Detect which cell encompasses the target text, then output its [x, y] center coordinate. 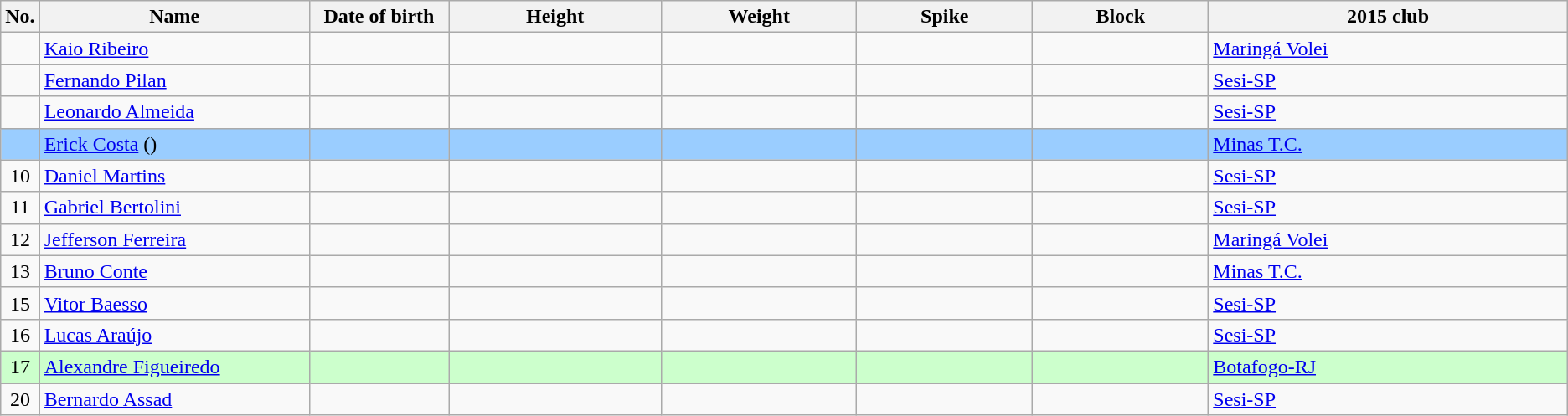
Height [555, 17]
No. [20, 17]
Bruno Conte [174, 271]
20 [20, 399]
2015 club [1388, 17]
Daniel Martins [174, 176]
Date of birth [379, 17]
10 [20, 176]
Jefferson Ferreira [174, 239]
Weight [759, 17]
Erick Costa () [174, 144]
Leonardo Almeida [174, 112]
Fernando Pilan [174, 80]
Block [1121, 17]
Bernardo Assad [174, 399]
16 [20, 335]
Alexandre Figueiredo [174, 367]
Vitor Baesso [174, 303]
13 [20, 271]
Botafogo-RJ [1388, 367]
11 [20, 208]
Gabriel Bertolini [174, 208]
Name [174, 17]
12 [20, 239]
Kaio Ribeiro [174, 49]
17 [20, 367]
Lucas Araújo [174, 335]
Spike [945, 17]
15 [20, 303]
